Capture the cell that displays the provided text and extract its [x, y] central coordinate. 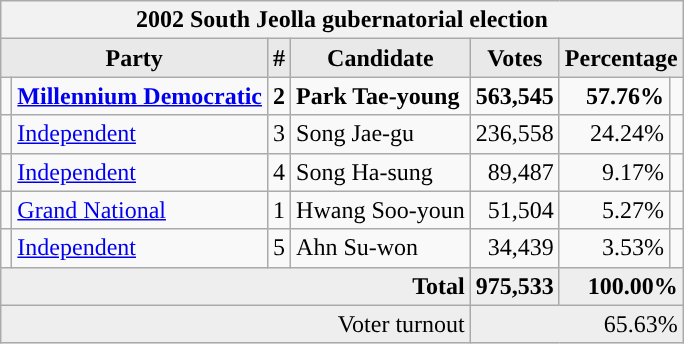
Votes [514, 58]
4 [278, 172]
975,533 [514, 286]
3.53% [614, 248]
3 [278, 134]
Candidate [381, 58]
Party [134, 58]
Percentage [621, 58]
236,558 [514, 134]
2002 South Jeolla gubernatorial election [342, 20]
# [278, 58]
1 [278, 210]
100.00% [621, 286]
Grand National [140, 210]
Voter turnout [236, 324]
5.27% [614, 210]
Park Tae-young [381, 96]
9.17% [614, 172]
65.63% [576, 324]
Song Jae-gu [381, 134]
Total [236, 286]
24.24% [614, 134]
Hwang Soo-youn [381, 210]
89,487 [514, 172]
Millennium Democratic [140, 96]
2 [278, 96]
563,545 [514, 96]
57.76% [614, 96]
5 [278, 248]
Ahn Su-won [381, 248]
Song Ha-sung [381, 172]
34,439 [514, 248]
51,504 [514, 210]
